Return (x, y) of the center of cell containing provided text 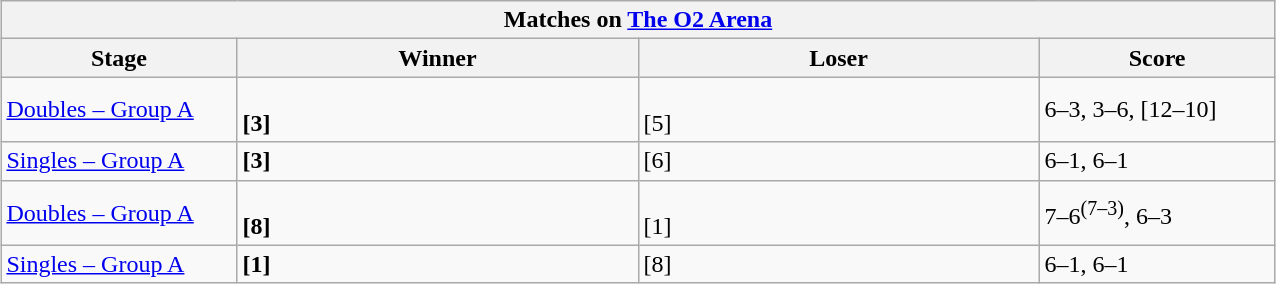
Winner (438, 58)
6–3, 3–6, [12–10] (1157, 110)
Loser (838, 58)
Matches on The O2 Arena (638, 20)
Score (1157, 58)
Stage (119, 58)
7–6(7–3), 6–3 (1157, 212)
[6] (838, 161)
[5] (838, 110)
